Output the [x, y] coordinate of the center of the cell containing the given text.  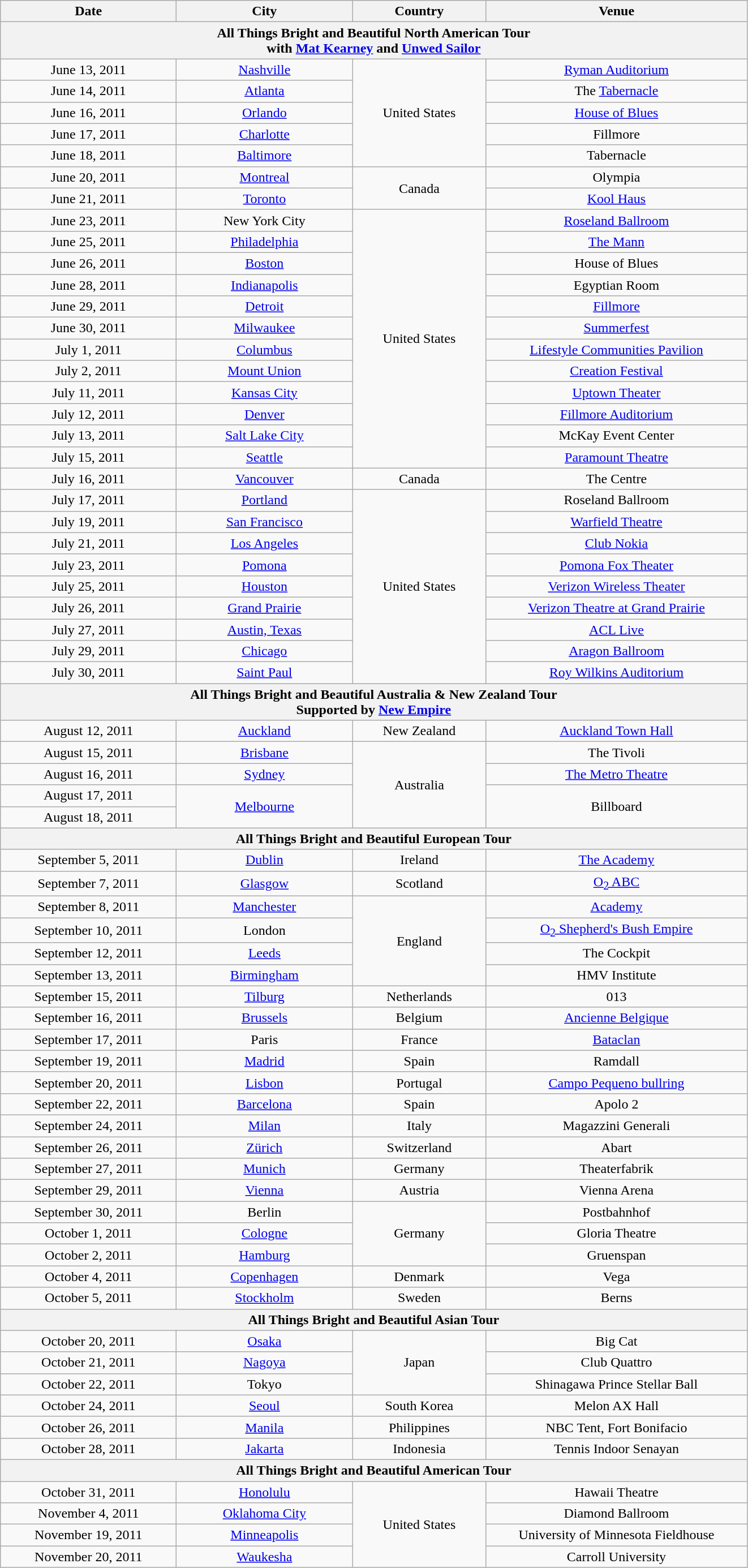
July 1, 2011 [88, 350]
Indonesia [419, 1449]
Seoul [265, 1406]
Denmark [419, 1277]
October 5, 2011 [88, 1298]
Ireland [419, 860]
Country [419, 11]
Auckland [265, 731]
Kansas City [265, 393]
Warfield Theatre [617, 522]
Netherlands [419, 996]
Venue [617, 11]
Portugal [419, 1082]
Creation Festival [617, 371]
July 23, 2011 [88, 565]
London [265, 930]
Grand Prairie [265, 608]
September 10, 2011 [88, 930]
June 21, 2011 [88, 199]
September 5, 2011 [88, 860]
Egyptian Room [617, 285]
August 15, 2011 [88, 753]
Paramount Theatre [617, 457]
October 24, 2011 [88, 1406]
Tennis Indoor Senayan [617, 1449]
Sweden [419, 1298]
September 16, 2011 [88, 1018]
July 25, 2011 [88, 586]
Leeds [265, 953]
Philadelphia [265, 242]
Berlin [265, 1212]
All Things Bright and Beautiful Australia & New Zealand TourSupported by New Empire [373, 702]
The Tabernacle [617, 91]
July 30, 2011 [88, 673]
July 16, 2011 [88, 479]
June 29, 2011 [88, 307]
Scotland [419, 883]
HMV Institute [617, 975]
Milwaukee [265, 328]
Houston [265, 586]
Italy [419, 1125]
June 17, 2011 [88, 134]
The Tivoli [617, 753]
September 19, 2011 [88, 1061]
October 20, 2011 [88, 1341]
Club Quattro [617, 1363]
Oklahoma City [265, 1514]
Carroll University [617, 1557]
Minneapolis [265, 1535]
Milan [265, 1125]
Glasgow [265, 883]
New Zealand [419, 731]
Postbahnhof [617, 1212]
All Things Bright and Beautiful Asian Tour [373, 1320]
Theaterfabrik [617, 1169]
Shinagawa Prince Stellar Ball [617, 1384]
September 27, 2011 [88, 1169]
Seattle [265, 457]
Summerfest [617, 328]
Vancouver [265, 479]
November 20, 2011 [88, 1557]
All Things Bright and Beautiful North American Tourwith Mat Kearney and Unwed Sailor [373, 41]
September 24, 2011 [88, 1125]
Apolo 2 [617, 1104]
Zürich [265, 1147]
Olympia [617, 177]
Atlanta [265, 91]
September 7, 2011 [88, 883]
September 30, 2011 [88, 1212]
Charlotte [265, 134]
Paris [265, 1039]
The Centre [617, 479]
Columbus [265, 350]
October 2, 2011 [88, 1255]
Tabernacle [617, 156]
The Cockpit [617, 953]
Boston [265, 263]
July 26, 2011 [88, 608]
Saint Paul [265, 673]
Brussels [265, 1018]
Fillmore Auditorium [617, 414]
Munich [265, 1169]
September 26, 2011 [88, 1147]
Big Cat [617, 1341]
October 21, 2011 [88, 1363]
Chicago [265, 651]
South Korea [419, 1406]
October 31, 2011 [88, 1492]
013 [617, 996]
Stockholm [265, 1298]
Lifestyle Communities Pavilion [617, 350]
Roy Wilkins Auditorium [617, 673]
Vienna [265, 1191]
June 25, 2011 [88, 242]
Pomona Fox Theater [617, 565]
Australia [419, 785]
Switzerland [419, 1147]
Uptown Theater [617, 393]
September 29, 2011 [88, 1191]
Berns [617, 1298]
June 26, 2011 [88, 263]
City [265, 11]
June 16, 2011 [88, 113]
Bataclan [617, 1039]
Ancienne Belgique [617, 1018]
Aragon Ballroom [617, 651]
July 12, 2011 [88, 414]
July 2, 2011 [88, 371]
Lisbon [265, 1082]
Pomona [265, 565]
June 18, 2011 [88, 156]
Sydney [265, 774]
France [419, 1039]
Abart [617, 1147]
O2 Shepherd's Bush Empire [617, 930]
Billboard [617, 806]
Gruenspan [617, 1255]
Indianapolis [265, 285]
ACL Live [617, 630]
July 21, 2011 [88, 543]
Melbourne [265, 806]
September 8, 2011 [88, 907]
New York City [265, 220]
Auckland Town Hall [617, 731]
November 4, 2011 [88, 1514]
August 12, 2011 [88, 731]
Vienna Arena [617, 1191]
Belgium [419, 1018]
June 13, 2011 [88, 70]
October 1, 2011 [88, 1234]
University of Minnesota Fieldhouse [617, 1535]
Austin, Texas [265, 630]
September 13, 2011 [88, 975]
Barcelona [265, 1104]
Honolulu [265, 1492]
August 18, 2011 [88, 817]
Tilburg [265, 996]
Portland [265, 500]
July 17, 2011 [88, 500]
Academy [617, 907]
Manila [265, 1427]
Ramdall [617, 1061]
All Things Bright and Beautiful European Tour [373, 839]
Jakarta [265, 1449]
September 12, 2011 [88, 953]
Diamond Ballroom [617, 1514]
Denver [265, 414]
Brisbane [265, 753]
Verizon Wireless Theater [617, 586]
June 23, 2011 [88, 220]
Manchester [265, 907]
Hawaii Theatre [617, 1492]
Nagoya [265, 1363]
Mount Union [265, 371]
Philippines [419, 1427]
England [419, 942]
September 20, 2011 [88, 1082]
Austria [419, 1191]
Tokyo [265, 1384]
San Francisco [265, 522]
Osaka [265, 1341]
Salt Lake City [265, 436]
July 19, 2011 [88, 522]
August 17, 2011 [88, 796]
June 30, 2011 [88, 328]
July 13, 2011 [88, 436]
Nashville [265, 70]
October 22, 2011 [88, 1384]
November 19, 2011 [88, 1535]
Hamburg [265, 1255]
September 17, 2011 [88, 1039]
October 28, 2011 [88, 1449]
October 4, 2011 [88, 1277]
July 29, 2011 [88, 651]
The Academy [617, 860]
June 28, 2011 [88, 285]
Gloria Theatre [617, 1234]
Kool Haus [617, 199]
July 27, 2011 [88, 630]
Toronto [265, 199]
Cologne [265, 1234]
Date [88, 11]
July 15, 2011 [88, 457]
Orlando [265, 113]
McKay Event Center [617, 436]
NBC Tent, Fort Bonifacio [617, 1427]
O2 ABC [617, 883]
Ryman Auditorium [617, 70]
The Metro Theatre [617, 774]
Los Angeles [265, 543]
Club Nokia [617, 543]
Melon AX Hall [617, 1406]
Vega [617, 1277]
Baltimore [265, 156]
July 11, 2011 [88, 393]
Detroit [265, 307]
Montreal [265, 177]
August 16, 2011 [88, 774]
The Mann [617, 242]
Dublin [265, 860]
September 15, 2011 [88, 996]
June 20, 2011 [88, 177]
Madrid [265, 1061]
September 22, 2011 [88, 1104]
Waukesha [265, 1557]
Copenhagen [265, 1277]
Magazzini Generali [617, 1125]
Verizon Theatre at Grand Prairie [617, 608]
October 26, 2011 [88, 1427]
All Things Bright and Beautiful American Tour [373, 1470]
Campo Pequeno bullring [617, 1082]
June 14, 2011 [88, 91]
Japan [419, 1363]
Birmingham [265, 975]
